Identify which cell holds the provided text, then report its [x, y] central coordinate. 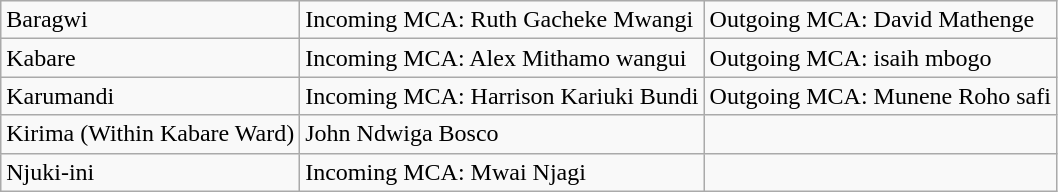
Incoming MCA: Ruth Gacheke Mwangi [502, 20]
Outgoing MCA: isaih mbogo [880, 58]
Kabare [150, 58]
Incoming MCA: Harrison Kariuki Bundi [502, 96]
Karumandi [150, 96]
Outgoing MCA: Munene Roho safi [880, 96]
Incoming MCA: Mwai Njagi [502, 172]
Kirima (Within Kabare Ward) [150, 134]
Njuki-ini [150, 172]
Baragwi [150, 20]
Incoming MCA: Alex Mithamo wangui [502, 58]
Outgoing MCA: David Mathenge [880, 20]
John Ndwiga Bosco [502, 134]
